Capture the cell that displays the provided text and extract its [X, Y] central coordinate. 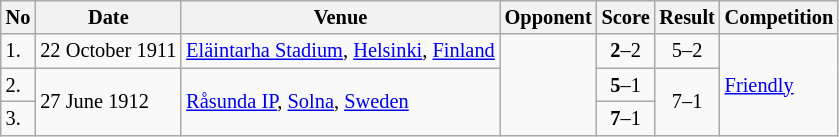
5–2 [688, 51]
3. [18, 118]
2. [18, 85]
1. [18, 51]
2–2 [626, 51]
Råsunda IP, Solna, Sweden [340, 102]
Friendly [779, 84]
Result [688, 17]
Opponent [548, 17]
22 October 1911 [108, 51]
Competition [779, 17]
Date [108, 17]
27 June 1912 [108, 102]
Score [626, 17]
Eläintarha Stadium, Helsinki, Finland [340, 51]
Venue [340, 17]
5–1 [626, 85]
No [18, 17]
